Determine the [x, y] coordinate at the center of the cell enclosing the given text.  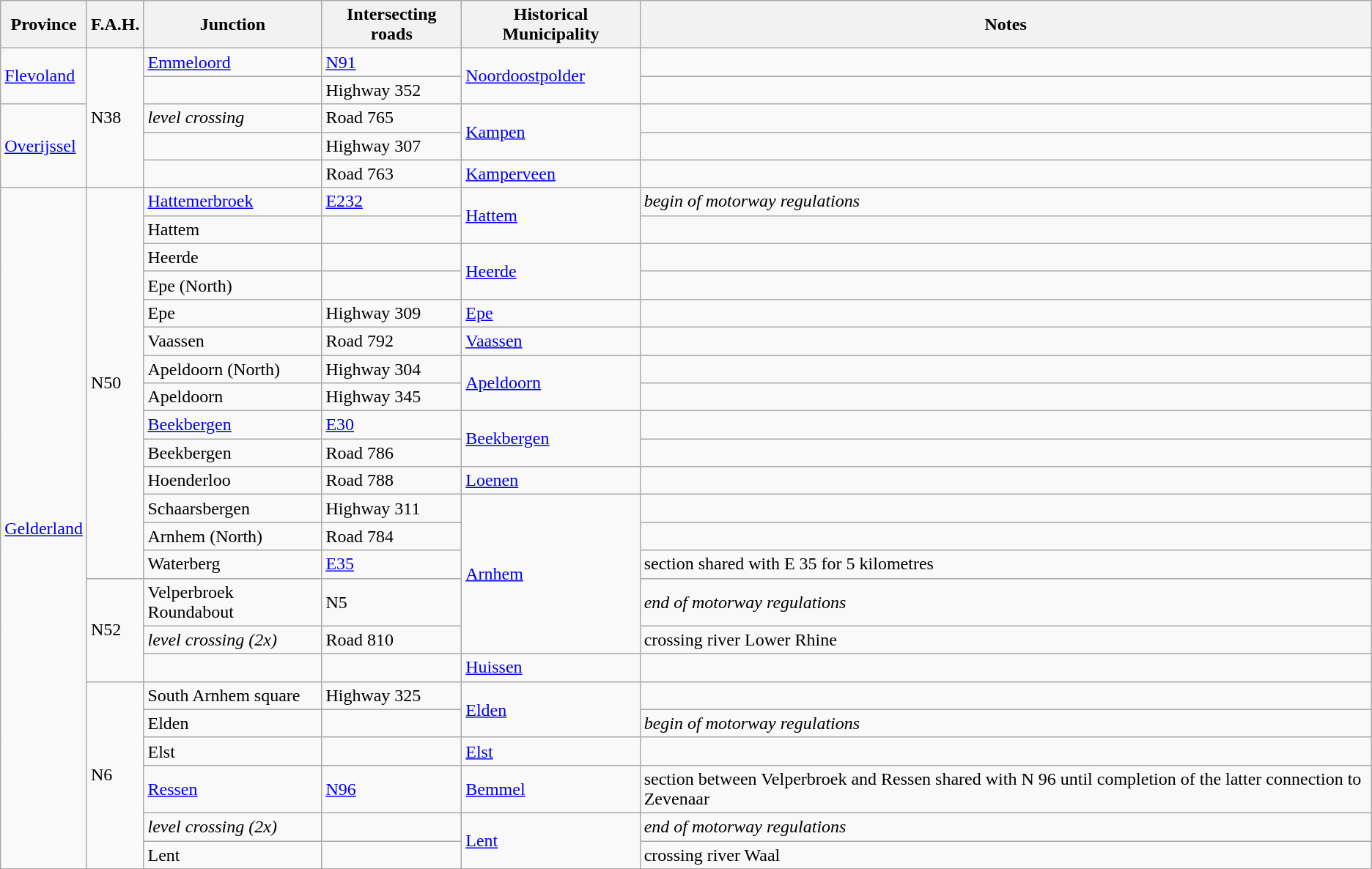
South Arnhem square [233, 695]
Ressen [233, 788]
N91 [391, 62]
E30 [391, 425]
Highway 311 [391, 509]
Loenen [551, 481]
Road 792 [391, 341]
N50 [115, 382]
Epe (North) [233, 285]
Highway 304 [391, 369]
Bemmel [551, 788]
Highway 325 [391, 695]
Noordoostpolder [551, 76]
Kampen [551, 132]
F.A.H. [115, 25]
Arnhem [551, 574]
Intersecting roads [391, 25]
level crossing [233, 118]
Highway 307 [391, 146]
Kamperveen [551, 174]
section shared with E 35 for 5 kilometres [1006, 564]
Waterberg [233, 564]
Apeldoorn (North) [233, 369]
Arnhem (North) [233, 536]
Historical Municipality [551, 25]
N96 [391, 788]
N6 [115, 775]
Road 765 [391, 118]
E35 [391, 564]
Huissen [551, 668]
Highway 309 [391, 313]
E232 [391, 201]
Hoenderloo [233, 481]
Schaarsbergen [233, 509]
Road 788 [391, 481]
crossing river Waal [1006, 855]
Road 810 [391, 640]
Road 786 [391, 453]
section between Velperbroek and Ressen shared with N 96 until completion of the latter connection to Zevenaar [1006, 788]
Notes [1006, 25]
Road 784 [391, 536]
Flevoland [44, 76]
Gelderland [44, 528]
N52 [115, 630]
N38 [115, 118]
Velperbroek Roundabout [233, 602]
Junction [233, 25]
Road 763 [391, 174]
Highway 352 [391, 90]
Emmeloord [233, 62]
Hattemerbroek [233, 201]
Overijssel [44, 146]
Province [44, 25]
Highway 345 [391, 397]
N5 [391, 602]
crossing river Lower Rhine [1006, 640]
